Detect which cell encompasses the target text, then output its (x, y) center coordinate. 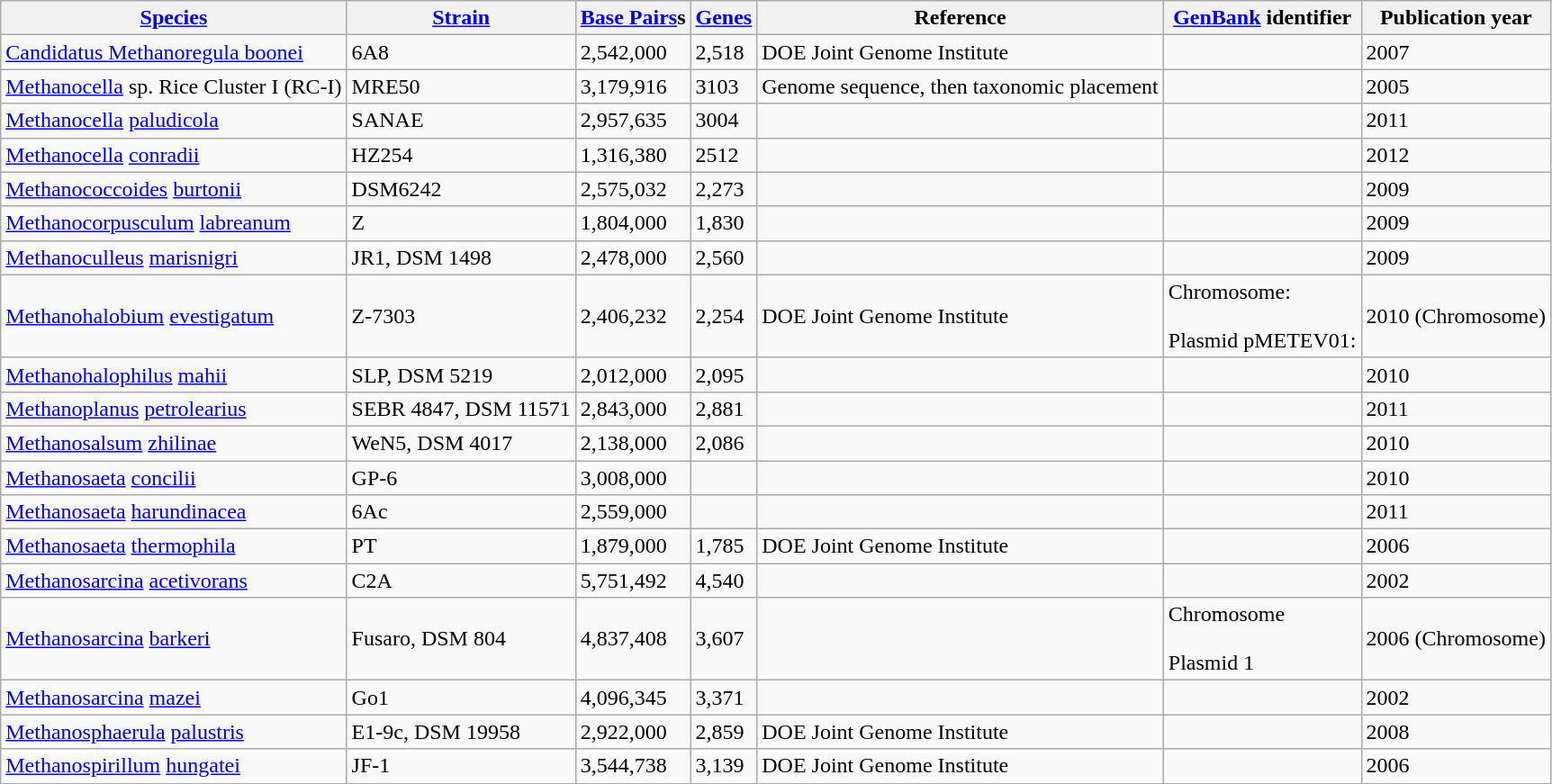
2,957,635 (633, 121)
Methanosarcina mazei (174, 698)
GenBank identifier (1262, 18)
2,922,000 (633, 732)
JR1, DSM 1498 (461, 257)
2007 (1456, 52)
Z-7303 (461, 316)
Methanosarcina acetivorans (174, 581)
Chromosome Plasmid 1 (1262, 639)
1,316,380 (633, 155)
4,837,408 (633, 639)
3,008,000 (633, 478)
Go1 (461, 698)
Methanosaeta harundinacea (174, 512)
2,095 (724, 374)
SANAE (461, 121)
1,830 (724, 223)
2,859 (724, 732)
Methanospirillum hungatei (174, 766)
Z (461, 223)
1,879,000 (633, 546)
1,785 (724, 546)
2,843,000 (633, 409)
Methanocella paludicola (174, 121)
2005 (1456, 86)
2,406,232 (633, 316)
2,518 (724, 52)
Reference (961, 18)
Genes (724, 18)
2012 (1456, 155)
Methanoculleus marisnigri (174, 257)
WeN5, DSM 4017 (461, 443)
Methanosarcina barkeri (174, 639)
1,804,000 (633, 223)
Strain (461, 18)
2,560 (724, 257)
3004 (724, 121)
Base Pairss (633, 18)
2,138,000 (633, 443)
2010 (Chromosome) (1456, 316)
2,254 (724, 316)
3103 (724, 86)
Genome sequence, then taxonomic placement (961, 86)
C2A (461, 581)
2,478,000 (633, 257)
PT (461, 546)
3,607 (724, 639)
3,139 (724, 766)
2008 (1456, 732)
2,559,000 (633, 512)
2,542,000 (633, 52)
JF-1 (461, 766)
Methanocorpusculum labreanum (174, 223)
2,086 (724, 443)
2,881 (724, 409)
Methanocella sp. Rice Cluster I (RC-I) (174, 86)
Methanohalobium evestigatum (174, 316)
Methanococcoides burtonii (174, 189)
Methanohalophilus mahii (174, 374)
Chromosome: Plasmid pMETEV01: (1262, 316)
SLP, DSM 5219 (461, 374)
Methanocella conradii (174, 155)
Fusaro, DSM 804 (461, 639)
3,371 (724, 698)
4,096,345 (633, 698)
3,544,738 (633, 766)
5,751,492 (633, 581)
Methanoplanus petrolearius (174, 409)
2512 (724, 155)
MRE50 (461, 86)
Methanosaeta thermophila (174, 546)
2,012,000 (633, 374)
Publication year (1456, 18)
DSM6242 (461, 189)
Methanosphaerula palustris (174, 732)
2,575,032 (633, 189)
Candidatus Methanoregula boonei (174, 52)
6A8 (461, 52)
Methanosaeta concilii (174, 478)
Methanosalsum zhilinae (174, 443)
E1-9c, DSM 19958 (461, 732)
HZ254 (461, 155)
6Ac (461, 512)
4,540 (724, 581)
GP-6 (461, 478)
SEBR 4847, DSM 11571 (461, 409)
2006 (Chromosome) (1456, 639)
Species (174, 18)
2,273 (724, 189)
3,179,916 (633, 86)
